Return [x, y] of the center of cell containing provided text 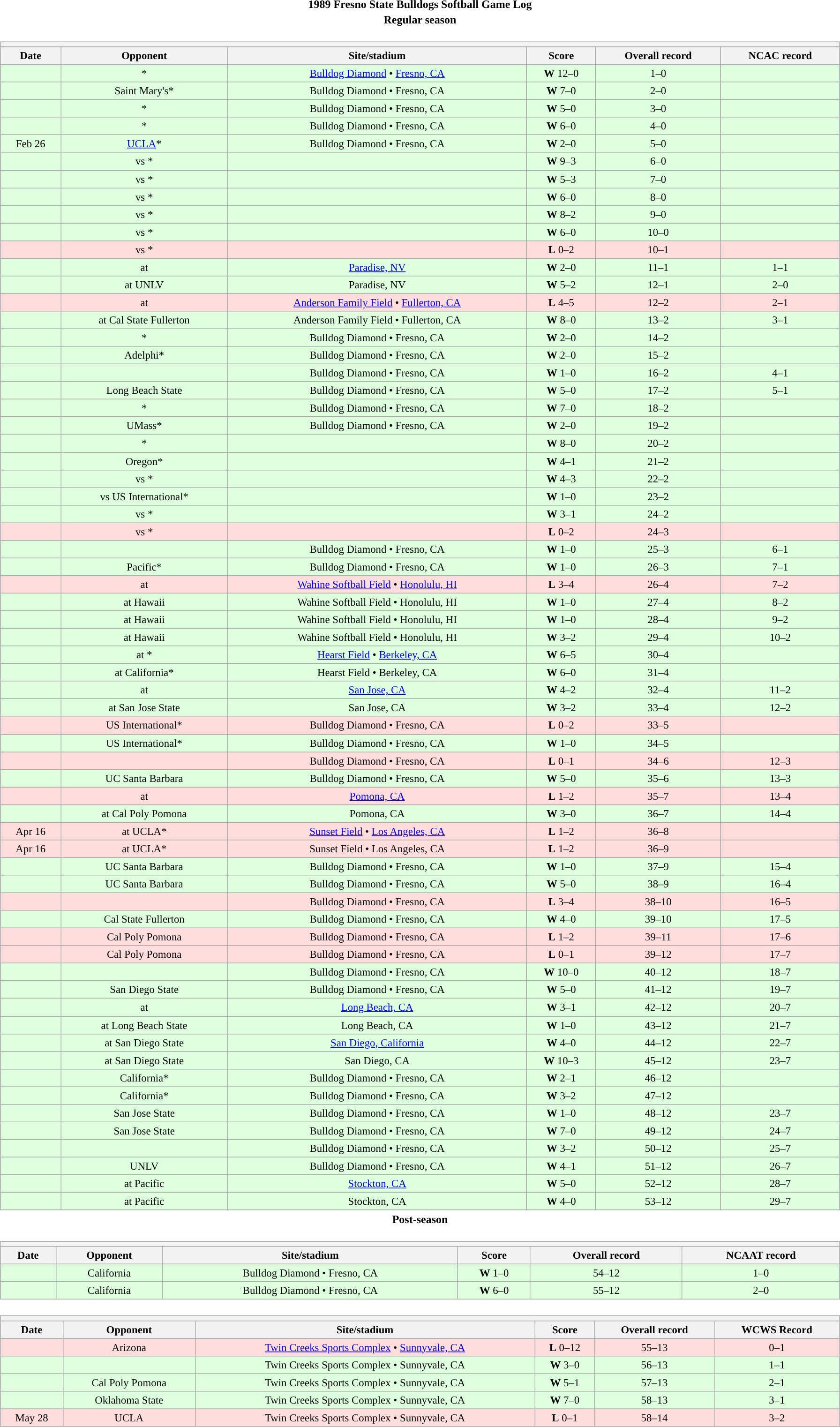
18–2 [658, 408]
34–5 [658, 743]
33–4 [658, 708]
7–1 [780, 567]
WCWS Record [777, 1329]
Oregon* [144, 461]
at Cal State Fullerton [144, 320]
Pacific* [144, 567]
55–13 [654, 1347]
3–0 [658, 109]
29–7 [780, 1201]
16–4 [780, 884]
20–2 [658, 443]
10–1 [658, 249]
W 9–3 [562, 161]
7–2 [780, 585]
UNLV [144, 1166]
W 4–2 [562, 690]
38–9 [658, 884]
25–7 [780, 1149]
W 4–3 [562, 479]
17–2 [658, 391]
17–6 [780, 937]
14–4 [780, 813]
16–2 [658, 373]
17–5 [780, 919]
15–2 [658, 355]
vs US International* [144, 496]
51–12 [658, 1166]
UMass* [144, 426]
9–2 [780, 620]
42–12 [658, 1007]
13–2 [658, 320]
22–2 [658, 479]
56–13 [654, 1365]
San Diego State [144, 990]
W 12–0 [562, 73]
37–9 [658, 866]
San Diego, CA [377, 1060]
14–2 [658, 338]
10–0 [658, 232]
L 0–12 [565, 1347]
NCAAT record [761, 1255]
13–4 [780, 796]
24–3 [658, 532]
53–12 [658, 1201]
May 28 [32, 1418]
48–12 [658, 1113]
11–2 [780, 690]
W 10–3 [562, 1060]
26–7 [780, 1166]
at * [144, 655]
12–3 [780, 761]
at San Jose State [144, 708]
49–12 [658, 1131]
NCAC record [780, 56]
45–12 [658, 1060]
8–0 [658, 197]
17–7 [780, 954]
at Cal Poly Pomona [144, 813]
W 5–1 [565, 1382]
18–7 [780, 972]
39–12 [658, 954]
55–12 [606, 1291]
4–0 [658, 126]
UCLA* [144, 144]
46–12 [658, 1078]
3–2 [777, 1418]
6–0 [658, 161]
58–13 [654, 1400]
W 8–2 [562, 214]
15–4 [780, 866]
39–10 [658, 919]
22–7 [780, 1043]
8–2 [780, 602]
21–2 [658, 461]
34–6 [658, 761]
24–2 [658, 514]
47–12 [658, 1096]
36–7 [658, 813]
21–7 [780, 1025]
20–7 [780, 1007]
32–4 [658, 690]
40–12 [658, 972]
W 6–5 [562, 655]
29–4 [658, 637]
19–7 [780, 990]
5–0 [658, 144]
25–3 [658, 549]
Adelphi* [144, 355]
L 4–5 [562, 302]
26–3 [658, 567]
36–8 [658, 831]
Saint Mary's* [144, 91]
12–1 [658, 285]
23–2 [658, 496]
31–4 [658, 673]
30–4 [658, 655]
UCLA [129, 1418]
16–5 [780, 901]
35–7 [658, 796]
at California* [144, 673]
57–13 [654, 1382]
33–5 [658, 725]
at Long Beach State [144, 1025]
50–12 [658, 1149]
35–6 [658, 778]
6–1 [780, 549]
5–1 [780, 391]
26–4 [658, 585]
San Diego, California [377, 1043]
9–0 [658, 214]
4–1 [780, 373]
at UNLV [144, 285]
Arizona [129, 1347]
Cal State Fullerton [144, 919]
Feb 26 [31, 144]
44–12 [658, 1043]
W 2–1 [562, 1078]
13–3 [780, 778]
39–11 [658, 937]
W 5–2 [562, 285]
27–4 [658, 602]
Long Beach State [144, 391]
10–2 [780, 637]
54–12 [606, 1273]
36–9 [658, 849]
W 5–3 [562, 179]
Oklahoma State [129, 1400]
28–4 [658, 620]
58–14 [654, 1418]
24–7 [780, 1131]
41–12 [658, 990]
28–7 [780, 1184]
19–2 [658, 426]
0–1 [777, 1347]
11–1 [658, 267]
52–12 [658, 1184]
7–0 [658, 179]
38–10 [658, 901]
W 10–0 [562, 972]
43–12 [658, 1025]
